Scan for the cell matching the given text and deliver its (X, Y) coordinate at center. 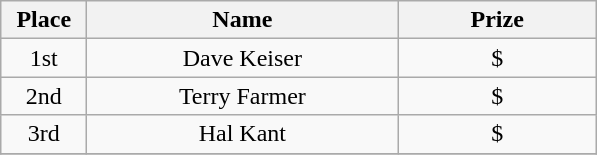
2nd (44, 96)
Place (44, 20)
Prize (498, 20)
Terry Farmer (242, 96)
1st (44, 58)
Name (242, 20)
Dave Keiser (242, 58)
Hal Kant (242, 134)
3rd (44, 134)
